Identify which cell holds the provided text, then report its (X, Y) central coordinate. 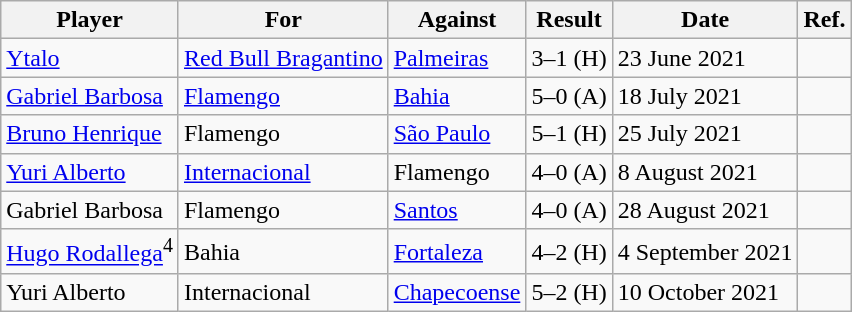
28 August 2021 (705, 210)
Red Bull Bragantino (283, 58)
São Paulo (457, 134)
Chapecoense (457, 293)
Date (705, 20)
4–2 (H) (569, 252)
5–2 (H) (569, 293)
4 September 2021 (705, 252)
Against (457, 20)
Result (569, 20)
5–1 (H) (569, 134)
5–0 (A) (569, 96)
Ref. (824, 20)
Player (90, 20)
8 August 2021 (705, 172)
Hugo Rodallega4 (90, 252)
10 October 2021 (705, 293)
Fortaleza (457, 252)
25 July 2021 (705, 134)
3–1 (H) (569, 58)
For (283, 20)
Santos (457, 210)
Palmeiras (457, 58)
Bruno Henrique (90, 134)
Ytalo (90, 58)
23 June 2021 (705, 58)
18 July 2021 (705, 96)
